Extract the [X, Y] coordinate from the center of the cell holding the provided text.  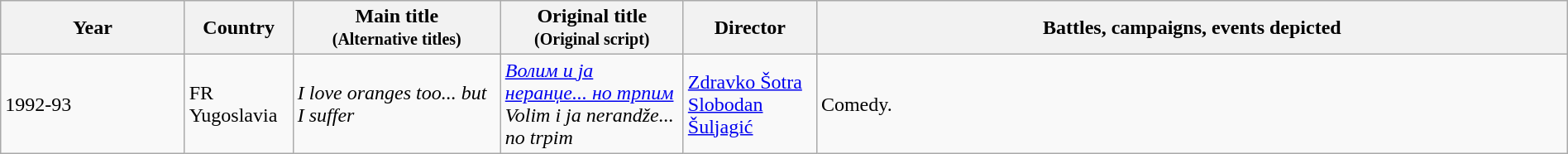
I love oranges too... but I suffer [397, 104]
Comedy. [1192, 104]
Main title(Alternative titles) [397, 28]
Zdravko ŠotraSlobodan Šuljagić [749, 104]
Волим и ја неранџе... но трпимVolim i ja nerandže... no trpim [592, 104]
Battles, campaigns, events depicted [1192, 28]
FR Yugoslavia [238, 104]
1992-93 [93, 104]
Original title(Original script) [592, 28]
Country [238, 28]
Year [93, 28]
Director [749, 28]
